Identify which cell holds the provided text, then report its [x, y] central coordinate. 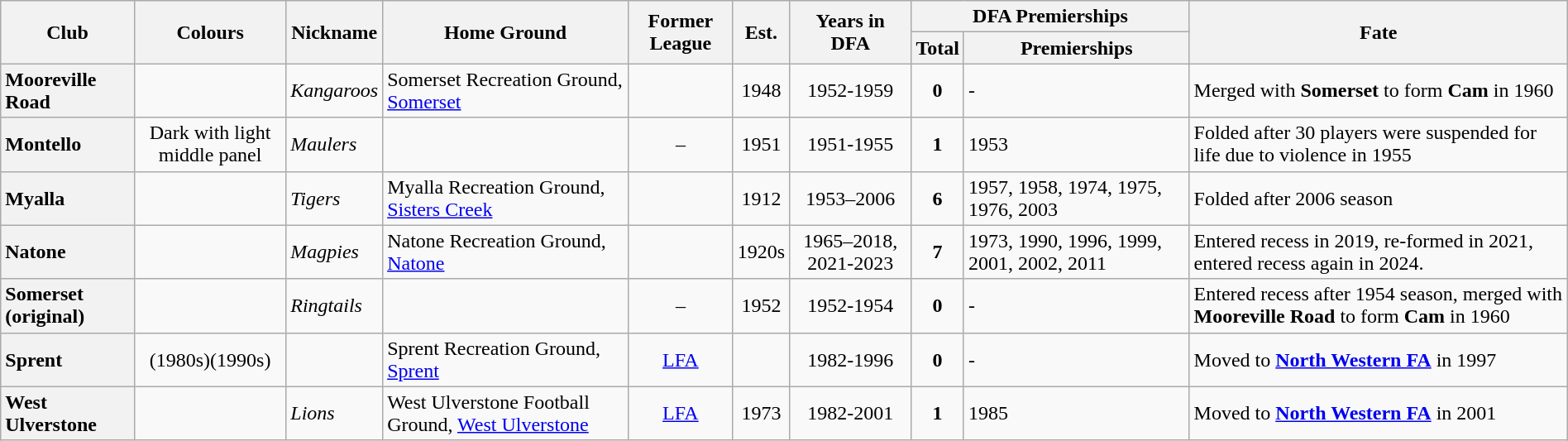
1982-2001 [850, 414]
1953–2006 [850, 199]
Sprent [68, 359]
Dark with light middle panel [210, 144]
Ringtails [334, 306]
1951-1955 [850, 144]
Club [68, 32]
7 [938, 252]
Moved to North Western FA in 1997 [1378, 359]
1952-1954 [850, 306]
Mooreville Road [68, 91]
Entered recess after 1954 season, merged with Mooreville Road to form Cam in 1960 [1378, 306]
Premierships [1077, 48]
Total [938, 48]
Entered recess in 2019, re-formed in 2021, entered recess again in 2024. [1378, 252]
Fate [1378, 32]
1953 [1077, 144]
1952 [761, 306]
1920s [761, 252]
Montello [68, 144]
1957, 1958, 1974, 1975, 1976, 2003 [1077, 199]
Somerset (original) [68, 306]
DFA Premierships [1050, 17]
1985 [1077, 414]
Years in DFA [850, 32]
West Ulverstone [68, 414]
1973, 1990, 1996, 1999, 2001, 2002, 2011 [1077, 252]
Folded after 30 players were suspended for life due to violence in 1955 [1378, 144]
Sprent Recreation Ground, Sprent [506, 359]
Est. [761, 32]
Colours [210, 32]
Natone Recreation Ground, Natone [506, 252]
Myalla Recreation Ground, Sisters Creek [506, 199]
Former League [681, 32]
Myalla [68, 199]
Moved to North Western FA in 2001 [1378, 414]
Lions [334, 414]
Kangaroos [334, 91]
1912 [761, 199]
1982-1996 [850, 359]
Tigers [334, 199]
1948 [761, 91]
1952-1959 [850, 91]
Nickname [334, 32]
6 [938, 199]
Merged with Somerset to form Cam in 1960 [1378, 91]
Magpies [334, 252]
(1980s)(1990s) [210, 359]
1951 [761, 144]
Folded after 2006 season [1378, 199]
Maulers [334, 144]
West Ulverstone Football Ground, West Ulverstone [506, 414]
Home Ground [506, 32]
Somerset Recreation Ground, Somerset [506, 91]
Natone [68, 252]
1973 [761, 414]
1965–2018, 2021-2023 [850, 252]
